Provide the [X, Y] coordinate of the cell's center where the given text is located.  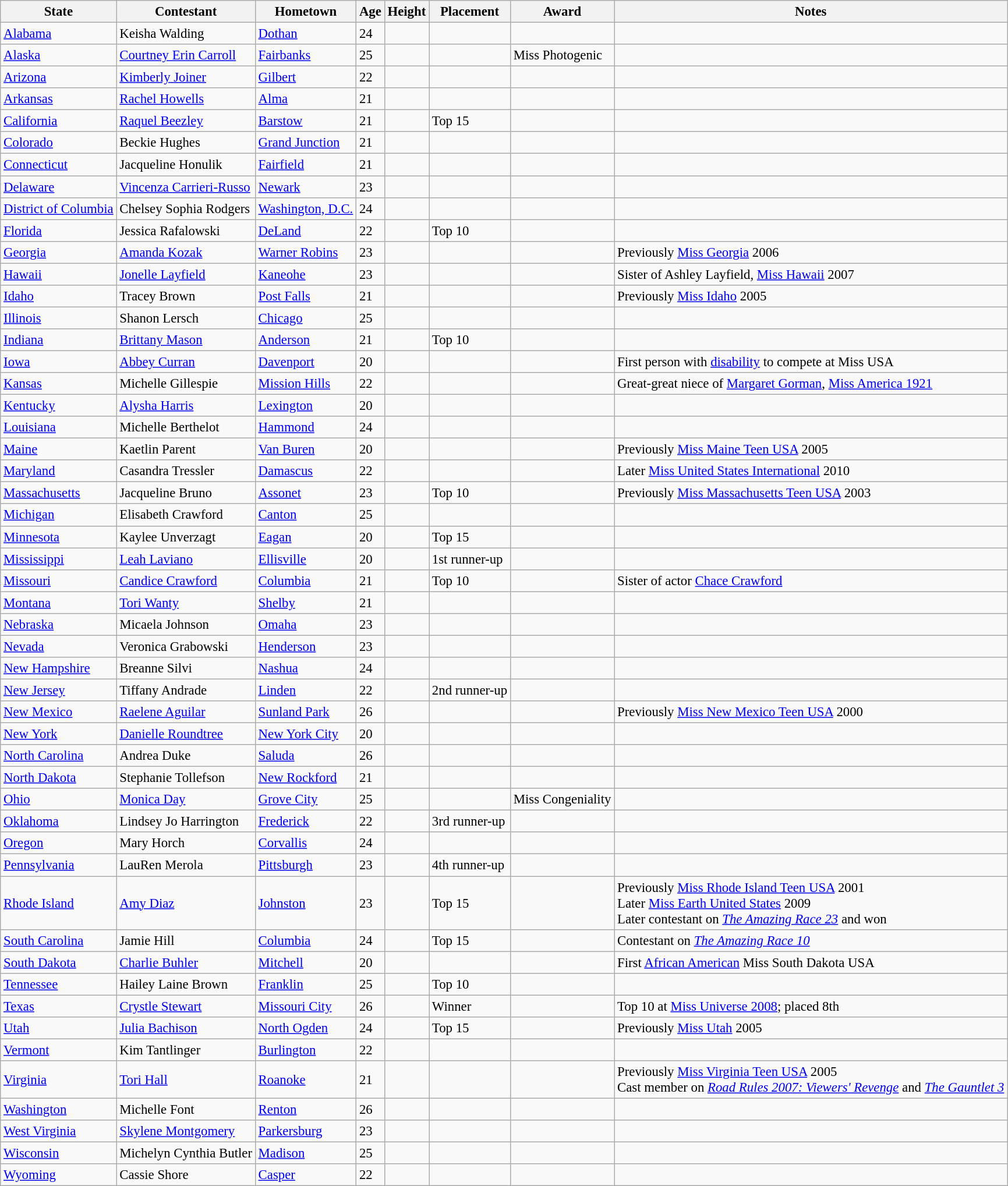
Mary Horch [186, 844]
Kimberly Joiner [186, 77]
Michelle Font [186, 1109]
Eagan [305, 537]
Lexington [305, 406]
Tori Wanty [186, 603]
Jacqueline Bruno [186, 493]
Davenport [305, 362]
Connecticut [58, 165]
Barstow [305, 121]
Washington, D.C. [305, 208]
Casandra Tressler [186, 471]
Raelene Aguilar [186, 712]
Rachel Howells [186, 99]
Amy Diaz [186, 903]
Later Miss United States International 2010 [811, 471]
Jamie Hill [186, 940]
Michigan [58, 515]
Oregon [58, 844]
Illinois [58, 318]
Rhode Island [58, 903]
Grand Junction [305, 143]
Cassie Shore [186, 1175]
Mitchell [305, 962]
State [58, 12]
First person with disability to compete at Miss USA [811, 362]
Texas [58, 1006]
Skylene Montgomery [186, 1131]
Notes [811, 12]
Pittsburgh [305, 865]
Kaylee Unverzagt [186, 537]
Florida [58, 231]
Arizona [58, 77]
Kentucky [58, 406]
Winner [470, 1006]
Award [562, 12]
Sister of Ashley Layfield, Miss Hawaii 2007 [811, 274]
Contestant on The Amazing Race 10 [811, 940]
Montana [58, 603]
Roanoke [305, 1079]
New Jersey [58, 690]
Contestant [186, 12]
Burlington [305, 1050]
Veronica Grabowski [186, 646]
New Hampshire [58, 668]
Henderson [305, 646]
Age [370, 12]
Iowa [58, 362]
Keisha Walding [186, 34]
Corvallis [305, 844]
West Virginia [58, 1131]
Renton [305, 1109]
Jessica Rafalowski [186, 231]
Crystle Stewart [186, 1006]
North Ogden [305, 1028]
Arkansas [58, 99]
Previously Miss Idaho 2005 [811, 296]
Ohio [58, 799]
Pennsylvania [58, 865]
Chicago [305, 318]
Abbey Curran [186, 362]
Chelsey Sophia Rodgers [186, 208]
South Dakota [58, 962]
Breanne Silvi [186, 668]
Delaware [58, 187]
Missouri [58, 580]
Michelyn Cynthia Butler [186, 1153]
Leah Laviano [186, 559]
South Carolina [58, 940]
Wisconsin [58, 1153]
DeLand [305, 231]
1st runner-up [470, 559]
Sunland Park [305, 712]
Sister of actor Chace Crawford [811, 580]
4th runner-up [470, 865]
Alysha Harris [186, 406]
Maryland [58, 471]
Louisiana [58, 427]
New Mexico [58, 712]
Michelle Gillespie [186, 384]
Damascus [305, 471]
Previously Miss Georgia 2006 [811, 252]
Julia Bachison [186, 1028]
Warner Robins [305, 252]
Wyoming [58, 1175]
Danielle Roundtree [186, 734]
Miss Congeniality [562, 799]
Grove City [305, 799]
Charlie Buhler [186, 962]
Casper [305, 1175]
Great-great niece of Margaret Gorman, Miss America 1921 [811, 384]
New Rockford [305, 778]
Tracey Brown [186, 296]
Miss Photogenic [562, 55]
Height [406, 12]
Tiffany Andrade [186, 690]
Monica Day [186, 799]
Micaela Johnson [186, 625]
District of Columbia [58, 208]
Jacqueline Honulik [186, 165]
Kaneohe [305, 274]
2nd runner-up [470, 690]
Saluda [305, 756]
Kaetlin Parent [186, 449]
Post Falls [305, 296]
Johnston [305, 903]
Hometown [305, 12]
Mississippi [58, 559]
LauRen Merola [186, 865]
Previously Miss Massachusetts Teen USA 2003 [811, 493]
Georgia [58, 252]
Hailey Laine Brown [186, 984]
Newark [305, 187]
Colorado [58, 143]
Assonet [305, 493]
Anderson [305, 340]
Parkersburg [305, 1131]
Kansas [58, 384]
Franklin [305, 984]
North Carolina [58, 756]
Jonelle Layfield [186, 274]
Shanon Lersch [186, 318]
First African American Miss South Dakota USA [811, 962]
Oklahoma [58, 822]
Van Buren [305, 449]
Ellisville [305, 559]
Tennessee [58, 984]
Frederick [305, 822]
New York [58, 734]
Courtney Erin Carroll [186, 55]
Stephanie Tollefson [186, 778]
Elisabeth Crawford [186, 515]
Alma [305, 99]
Idaho [58, 296]
Previously Miss Utah 2005 [811, 1028]
Nashua [305, 668]
Michelle Berthelot [186, 427]
Alaska [58, 55]
Placement [470, 12]
Candice Crawford [186, 580]
Previously Miss Virginia Teen USA 2005Cast member on Road Rules 2007: Viewers' Revenge and The Gauntlet 3 [811, 1079]
Nebraska [58, 625]
Shelby [305, 603]
3rd runner-up [470, 822]
Nevada [58, 646]
Vincenza Carrieri-Russo [186, 187]
Linden [305, 690]
Mission Hills [305, 384]
Lindsey Jo Harrington [186, 822]
Beckie Hughes [186, 143]
Tori Hall [186, 1079]
Dothan [305, 34]
Brittany Mason [186, 340]
Top 10 at Miss Universe 2008; placed 8th [811, 1006]
Hawaii [58, 274]
Washington [58, 1109]
Minnesota [58, 537]
Alabama [58, 34]
Amanda Kozak [186, 252]
Omaha [305, 625]
New York City [305, 734]
Madison [305, 1153]
Kim Tantlinger [186, 1050]
Missouri City [305, 1006]
Maine [58, 449]
North Dakota [58, 778]
California [58, 121]
Fairfield [305, 165]
Canton [305, 515]
Previously Miss Rhode Island Teen USA 2001Later Miss Earth United States 2009Later contestant on The Amazing Race 23 and won [811, 903]
Vermont [58, 1050]
Indiana [58, 340]
Massachusetts [58, 493]
Previously Miss New Mexico Teen USA 2000 [811, 712]
Hammond [305, 427]
Fairbanks [305, 55]
Previously Miss Maine Teen USA 2005 [811, 449]
Utah [58, 1028]
Andrea Duke [186, 756]
Gilbert [305, 77]
Virginia [58, 1079]
Raquel Beezley [186, 121]
